Capture the cell that displays the provided text and extract its [X, Y] central coordinate. 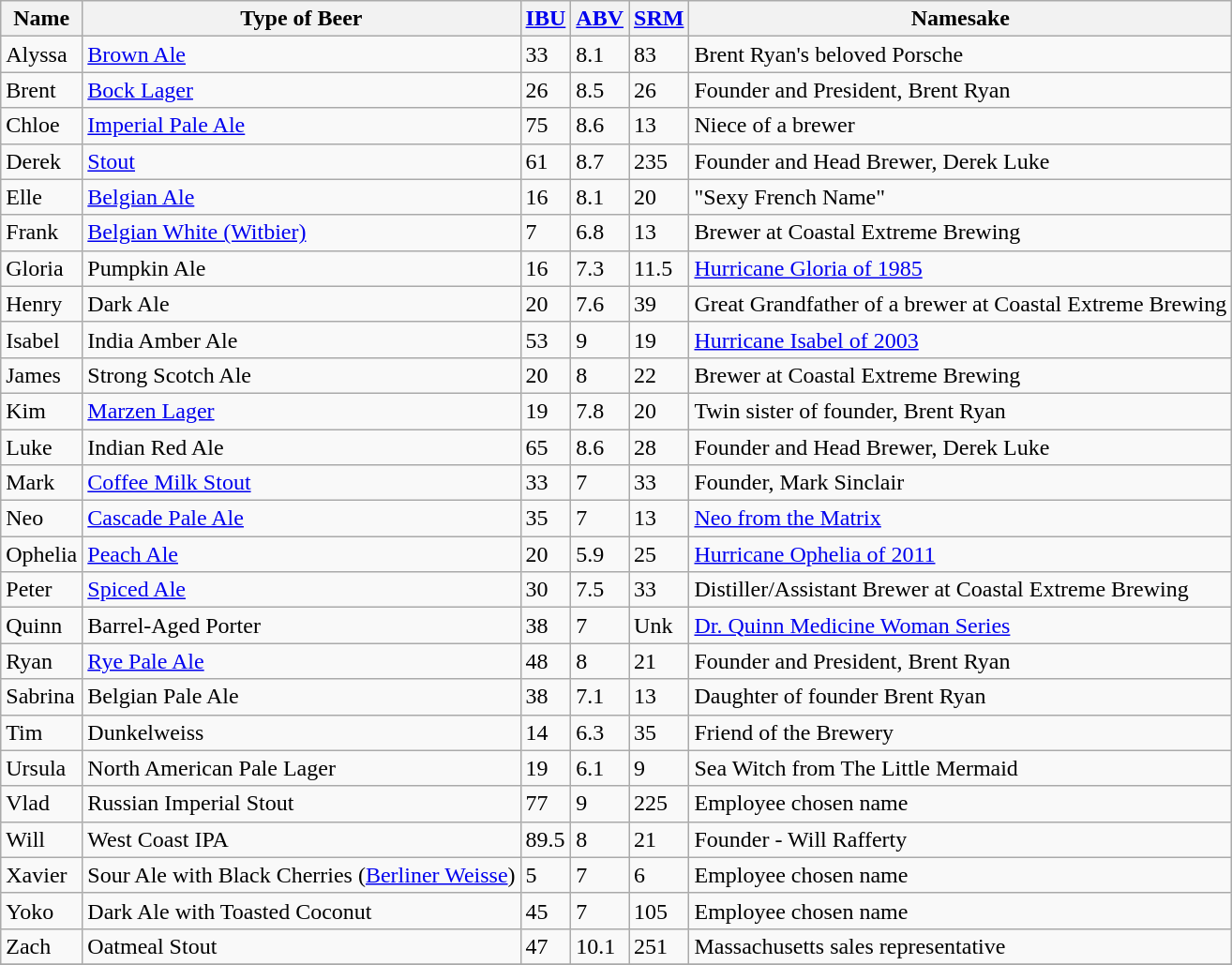
6.3 [600, 732]
Zach [41, 946]
ABV [600, 19]
7.5 [600, 590]
Niece of a brewer [960, 126]
Indian Red Ale [302, 447]
Peach Ale [302, 554]
235 [659, 161]
Namesake [960, 19]
11.5 [659, 268]
Oatmeal Stout [302, 946]
77 [546, 804]
Mark [41, 483]
Yoko [41, 911]
Dr. Quinn Medicine Woman Series [960, 626]
Neo from the Matrix [960, 519]
Alyssa [41, 54]
"Sexy French Name" [960, 197]
30 [546, 590]
North American Pale Lager [302, 768]
Barrel-Aged Porter [302, 626]
Ophelia [41, 554]
Elle [41, 197]
Coffee Milk Stout [302, 483]
Quinn [41, 626]
Kim [41, 411]
Brent [41, 90]
6.8 [600, 233]
Marzen Lager [302, 411]
5 [546, 875]
225 [659, 804]
6.1 [600, 768]
Imperial Pale Ale [302, 126]
Great Grandfather of a brewer at Coastal Extreme Brewing [960, 304]
25 [659, 554]
7.3 [600, 268]
10.1 [600, 946]
7.8 [600, 411]
Chloe [41, 126]
105 [659, 911]
Neo [41, 519]
Name [41, 19]
Luke [41, 447]
Friend of the Brewery [960, 732]
Belgian Pale Ale [302, 697]
Ursula [41, 768]
Unk [659, 626]
Xavier [41, 875]
45 [546, 911]
Frank [41, 233]
83 [659, 54]
SRM [659, 19]
Bock Lager [302, 90]
39 [659, 304]
251 [659, 946]
28 [659, 447]
Vlad [41, 804]
James [41, 375]
Isabel [41, 339]
Brent Ryan's beloved Porsche [960, 54]
65 [546, 447]
Dark Ale [302, 304]
75 [546, 126]
Hurricane Ophelia of 2011 [960, 554]
Belgian Ale [302, 197]
Cascade Pale Ale [302, 519]
Hurricane Isabel of 2003 [960, 339]
IBU [546, 19]
47 [546, 946]
Distiller/Assistant Brewer at Coastal Extreme Brewing [960, 590]
Peter [41, 590]
Henry [41, 304]
8.5 [600, 90]
Belgian White (Witbier) [302, 233]
Twin sister of founder, Brent Ryan [960, 411]
Hurricane Gloria of 1985 [960, 268]
Founder - Will Rafferty [960, 839]
Stout [302, 161]
53 [546, 339]
India Amber Ale [302, 339]
Brown Ale [302, 54]
Dunkelweiss [302, 732]
Rye Pale Ale [302, 661]
Massachusetts sales representative [960, 946]
14 [546, 732]
48 [546, 661]
Dark Ale with Toasted Coconut [302, 911]
Gloria [41, 268]
7.6 [600, 304]
6 [659, 875]
Founder, Mark Sinclair [960, 483]
Sabrina [41, 697]
Strong Scotch Ale [302, 375]
Will [41, 839]
Sea Witch from The Little Mermaid [960, 768]
89.5 [546, 839]
8.7 [600, 161]
Spiced Ale [302, 590]
61 [546, 161]
Daughter of founder Brent Ryan [960, 697]
22 [659, 375]
7.1 [600, 697]
Russian Imperial Stout [302, 804]
Type of Beer [302, 19]
Tim [41, 732]
Sour Ale with Black Cherries (Berliner Weisse) [302, 875]
Pumpkin Ale [302, 268]
Derek [41, 161]
Ryan [41, 661]
5.9 [600, 554]
West Coast IPA [302, 839]
